Search for the cell housing the specified text and yield its (x, y) center coordinate. 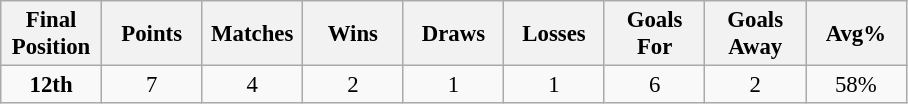
Losses (554, 34)
Goals For (654, 34)
6 (654, 85)
Goals Away (756, 34)
Matches (252, 34)
12th (52, 85)
Avg% (856, 34)
Points (152, 34)
58% (856, 85)
7 (152, 85)
4 (252, 85)
Final Position (52, 34)
Wins (354, 34)
Draws (454, 34)
